Scan for the cell matching the given text and deliver its [X, Y] coordinate at center. 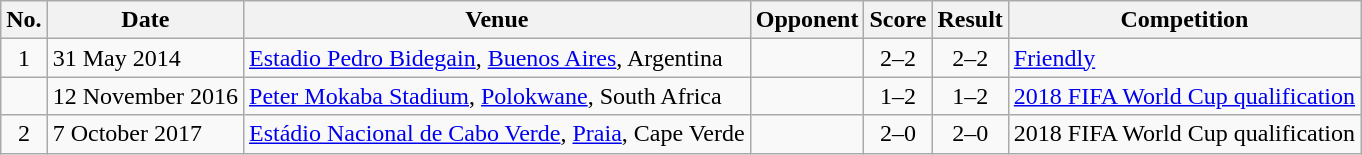
2 [24, 134]
Venue [498, 20]
12 November 2016 [145, 96]
7 October 2017 [145, 134]
Peter Mokaba Stadium, Polokwane, South Africa [498, 96]
Estadio Pedro Bidegain, Buenos Aires, Argentina [498, 58]
Opponent [807, 20]
Friendly [1184, 58]
31 May 2014 [145, 58]
Date [145, 20]
Estádio Nacional de Cabo Verde, Praia, Cape Verde [498, 134]
Competition [1184, 20]
No. [24, 20]
1 [24, 58]
Result [970, 20]
Score [898, 20]
